For the text-containing cell, return its midpoint in (X, Y) coordinate format. 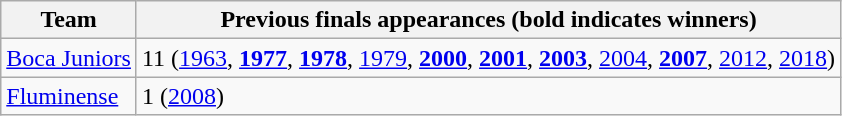
11 (1963, 1977, 1978, 1979, 2000, 2001, 2003, 2004, 2007, 2012, 2018) (488, 58)
Fluminense (69, 96)
Previous finals appearances (bold indicates winners) (488, 20)
Boca Juniors (69, 58)
1 (2008) (488, 96)
Team (69, 20)
